Identify which cell holds the provided text, then report its [X, Y] central coordinate. 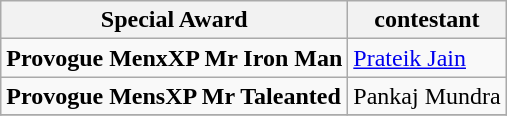
Special Award [174, 20]
Prateik Jain [427, 58]
Provogue MensXP Mr Taleanted [174, 96]
Provogue MenxXP Mr Iron Man [174, 58]
Pankaj Mundra [427, 96]
contestant [427, 20]
